Detect which cell encompasses the target text, then output its (X, Y) center coordinate. 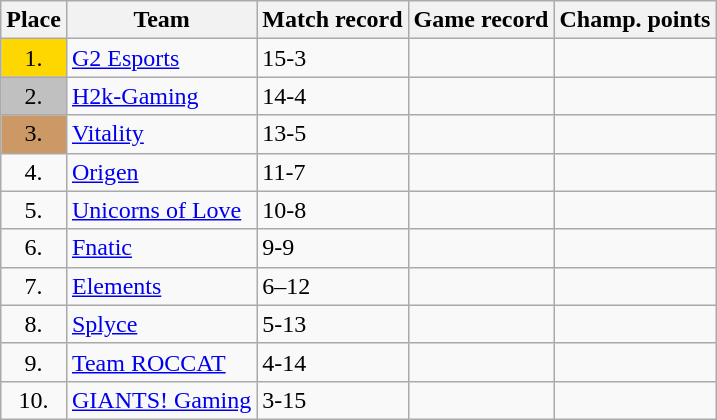
Champ. points (635, 20)
2. (34, 96)
Fnatic (161, 248)
15-3 (332, 58)
5-13 (332, 324)
Vitality (161, 134)
11-7 (332, 172)
9. (34, 362)
Elements (161, 286)
4. (34, 172)
14-4 (332, 96)
7. (34, 286)
Team ROCCAT (161, 362)
1. (34, 58)
Match record (332, 20)
8. (34, 324)
4-14 (332, 362)
6. (34, 248)
3-15 (332, 400)
Unicorns of Love (161, 210)
GIANTS! Gaming (161, 400)
Team (161, 20)
10-8 (332, 210)
Place (34, 20)
10. (34, 400)
3. (34, 134)
Game record (481, 20)
G2 Esports (161, 58)
Splyce (161, 324)
5. (34, 210)
6–12 (332, 286)
Origen (161, 172)
13-5 (332, 134)
9-9 (332, 248)
H2k-Gaming (161, 96)
